Provide the (X, Y) coordinate of the cell's center where the given text is located.  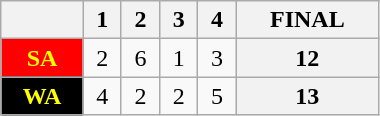
6 (140, 58)
FINAL (307, 20)
12 (307, 58)
WA (42, 96)
5 (217, 96)
13 (307, 96)
SA (42, 58)
